Search for the cell housing the specified text and yield its [x, y] center coordinate. 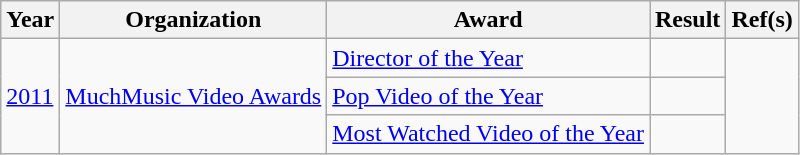
2011 [30, 96]
Year [30, 20]
Organization [194, 20]
Ref(s) [762, 20]
Pop Video of the Year [488, 96]
Award [488, 20]
MuchMusic Video Awards [194, 96]
Director of the Year [488, 58]
Most Watched Video of the Year [488, 134]
Result [688, 20]
